Return the [x, y] coordinate for the center point of the cell that contains the specified text.  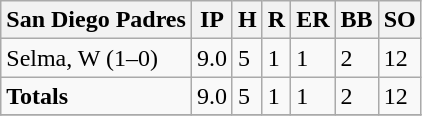
Totals [96, 96]
H [247, 20]
SO [400, 20]
San Diego Padres [96, 20]
ER [313, 20]
IP [212, 20]
BB [356, 20]
R [276, 20]
Selma, W (1–0) [96, 58]
